Detect which cell encompasses the target text, then output its (X, Y) center coordinate. 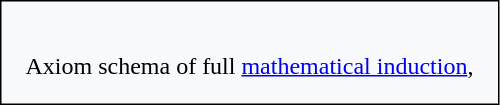
Axiom schema of full mathematical induction, (250, 52)
